Capture the cell that displays the provided text and extract its (x, y) central coordinate. 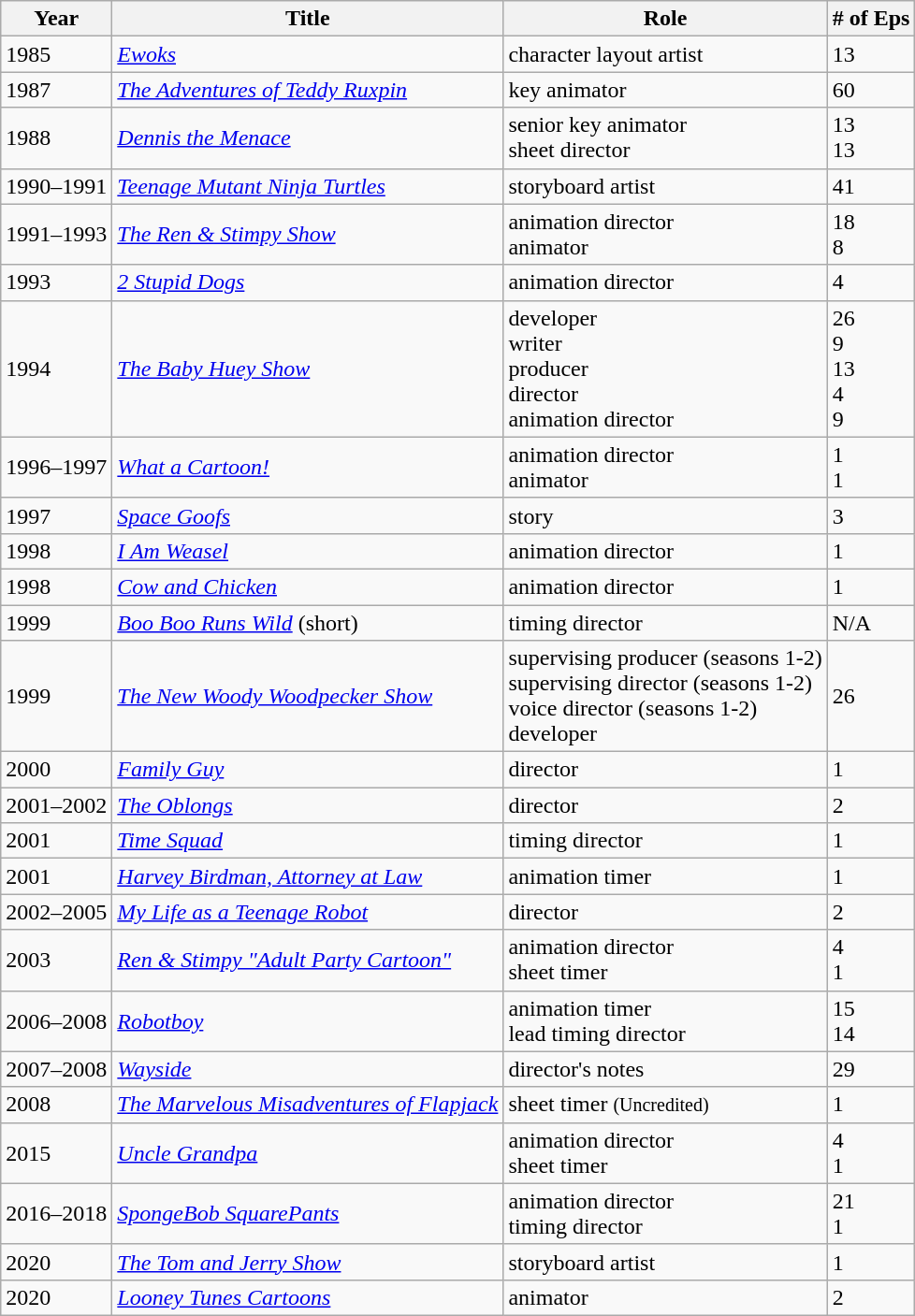
1993 (56, 282)
1997 (56, 515)
1994 (56, 369)
Wayside (308, 1069)
1514 (871, 1021)
Looney Tunes Cartoons (308, 1297)
13 (871, 54)
N/A (871, 622)
The Marvelous Misadventures of Flapjack (308, 1105)
Title (308, 19)
The Adventures of Teddy Ruxpin (308, 90)
26 (871, 696)
11 (871, 468)
2016–2018 (56, 1214)
What a Cartoon! (308, 468)
character layout artist (665, 54)
animation timerlead timing director (665, 1021)
developerwriterproducerdirectoranimation director (665, 369)
Teenage Mutant Ninja Turtles (308, 186)
I Am Weasel (308, 551)
211 (871, 1214)
Year (56, 19)
My Life as a Teenage Robot (308, 912)
director's notes (665, 1069)
1988 (56, 138)
The Tom and Jerry Show (308, 1262)
sheet timer (Uncredited) (665, 1105)
SpongeBob SquarePants (308, 1214)
Space Goofs (308, 515)
2008 (56, 1105)
The Baby Huey Show (308, 369)
29 (871, 1069)
Uncle Grandpa (308, 1152)
2002–2005 (56, 912)
2015 (56, 1152)
Dennis the Menace (308, 138)
Ewoks (308, 54)
3 (871, 515)
Harvey Birdman, Attorney at Law (308, 876)
Ren & Stimpy "Adult Party Cartoon" (308, 960)
The Ren & Stimpy Show (308, 234)
Role (665, 19)
animator (665, 1297)
The Oblongs (308, 805)
animation timer (665, 876)
key animator (665, 90)
2001–2002 (56, 805)
2007–2008 (56, 1069)
Cow and Chicken (308, 586)
188 (871, 234)
The New Woody Woodpecker Show (308, 696)
2000 (56, 770)
60 (871, 90)
2 Stupid Dogs (308, 282)
senior key animatorsheet director (665, 138)
2003 (56, 960)
1996–1997 (56, 468)
animation directortiming director (665, 1214)
Family Guy (308, 770)
story (665, 515)
1990–1991 (56, 186)
2691349 (871, 369)
Time Squad (308, 841)
1313 (871, 138)
1985 (56, 54)
Robotboy (308, 1021)
2006–2008 (56, 1021)
# of Eps (871, 19)
supervising producer (seasons 1-2)supervising director (seasons 1-2)voice director (seasons 1-2)developer (665, 696)
Boo Boo Runs Wild (short) (308, 622)
1987 (56, 90)
4 (871, 282)
1991–1993 (56, 234)
